Provide the [x, y] coordinate of the cell's center where the given text is located.  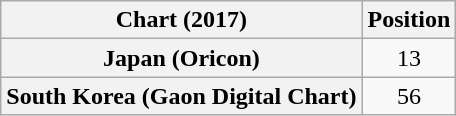
56 [409, 96]
Chart (2017) [182, 20]
Japan (Oricon) [182, 58]
South Korea (Gaon Digital Chart) [182, 96]
13 [409, 58]
Position [409, 20]
